Detect which cell encompasses the target text, then output its (X, Y) center coordinate. 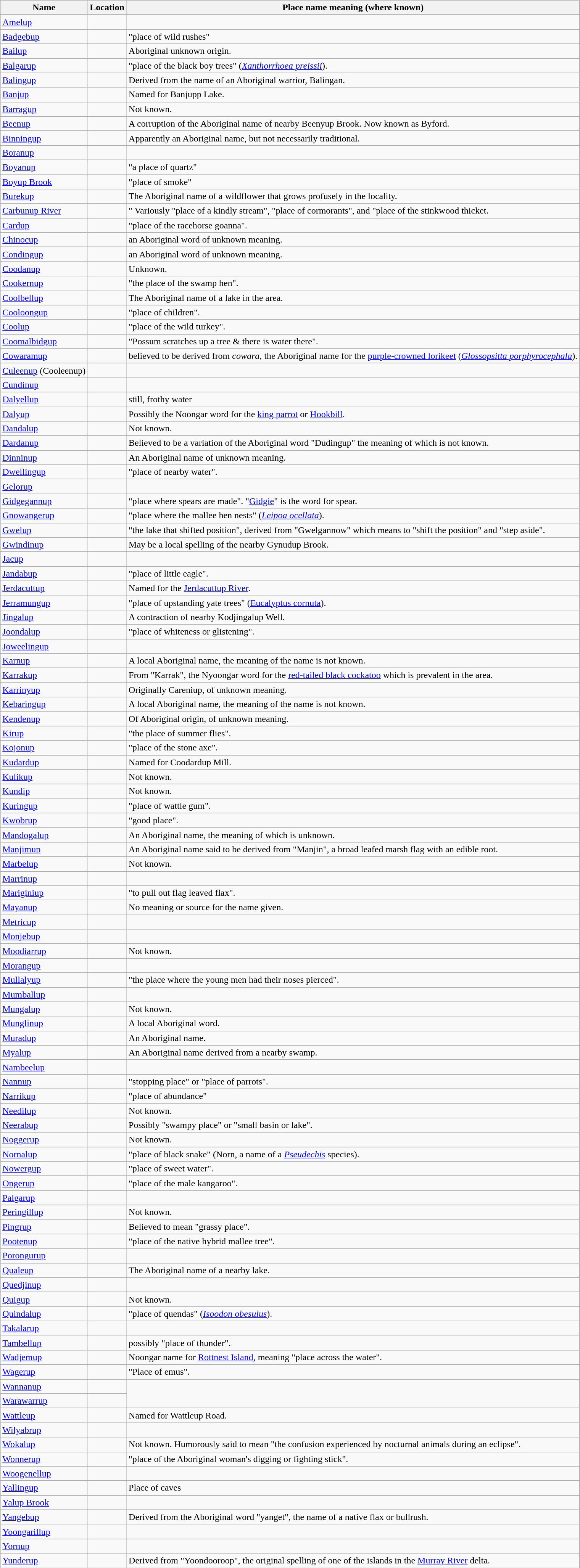
"place of wattle gum". (353, 806)
"a place of quartz" (353, 167)
Wokalup (44, 1444)
"stopping place" or "place of parrots". (353, 1081)
Kwobrup (44, 820)
possibly "place of thunder". (353, 1343)
Narrikup (44, 1096)
Gidgegannup (44, 501)
Carbunup River (44, 211)
Moodiarrup (44, 951)
Kirup (44, 733)
Mariginiup (44, 893)
Cowaramup (44, 356)
Warawarrup (44, 1401)
An Aboriginal name derived from a nearby swamp. (353, 1052)
Pootenup (44, 1241)
Noggerup (44, 1140)
Kuringup (44, 806)
Badgebup (44, 37)
Mungalup (44, 1009)
Quedjinup (44, 1285)
Marbelup (44, 864)
"place of quendas" (Isoodon obesulus). (353, 1314)
Banjup (44, 95)
believed to be derived from cowara, the Aboriginal name for the purple-crowned lorikeet (Glossopsitta porphyrocephala). (353, 356)
Named for the Jerdacuttup River. (353, 588)
"place of black snake" (Norn, a name of a Pseudechis species). (353, 1154)
Bailup (44, 51)
Takalarup (44, 1328)
Needilup (44, 1111)
Jacup (44, 559)
Yalup Brook (44, 1502)
"place of little eagle". (353, 574)
Amelup (44, 22)
Kebaringup (44, 704)
Joweelingup (44, 646)
Wattleup (44, 1415)
Boranup (44, 153)
Derived from "Yoondooroop", the original spelling of one of the islands in the Murray River delta. (353, 1560)
Monjebup (44, 937)
Apparently an Aboriginal name, but not necessarily traditional. (353, 138)
Quindalup (44, 1314)
Coolup (44, 327)
"good place". (353, 820)
"place of the male kangaroo". (353, 1183)
Believed to mean "grassy place". (353, 1227)
Manjimup (44, 849)
A local Aboriginal word. (353, 1023)
Ongerup (44, 1183)
"place of sweet water". (353, 1169)
Coomalbidgup (44, 341)
Myalup (44, 1052)
From "Karrak", the Nyoongar word for the red-tailed black cockatoo which is prevalent in the area. (353, 675)
Kulikup (44, 777)
Pingrup (44, 1227)
Derived from the Aboriginal word "yanget", the name of a native flax or bullrush. (353, 1517)
Cookernup (44, 283)
Quigup (44, 1299)
Karrakup (44, 675)
"the place where the young men had their noses pierced". (353, 980)
Cundinup (44, 385)
Balingup (44, 80)
An Aboriginal name. (353, 1038)
Jerdacuttup (44, 588)
Yallingup (44, 1488)
Dalyup (44, 414)
"place of nearby water". (353, 472)
Jerramungup (44, 602)
Nornalup (44, 1154)
Named for Wattleup Road. (353, 1415)
May be a local spelling of the nearby Gynudup Brook. (353, 545)
Metricup (44, 922)
Mullalyup (44, 980)
"place of the native hybrid mallee tree". (353, 1241)
The Aboriginal name of a nearby lake. (353, 1270)
Qualeup (44, 1270)
"place of upstanding yate trees" (Eucalyptus cornuta). (353, 602)
still, frothy water (353, 399)
Gwindinup (44, 545)
Mumballup (44, 994)
"place of abundance" (353, 1096)
An Aboriginal name of unknown meaning. (353, 458)
Cooloongup (44, 312)
Wannanup (44, 1386)
An Aboriginal name said to be derived from "Manjin", a broad leafed marsh flag with an edible root. (353, 849)
"the place of the swamp hen". (353, 283)
Boyanup (44, 167)
Muradup (44, 1038)
Place of caves (353, 1488)
"place of the racehorse goanna". (353, 225)
"the lake that shifted position", derived from "Gwelgannow" which means to "shift the position" and "step aside". (353, 530)
Morangup (44, 966)
Karrinyup (44, 690)
Yunderup (44, 1560)
Condingup (44, 254)
Kudardup (44, 762)
Coolbellup (44, 298)
Palgarup (44, 1198)
Derived from the name of an Aboriginal warrior, Balingan. (353, 80)
Boyup Brook (44, 182)
Nannup (44, 1081)
Karnup (44, 661)
Place name meaning (where known) (353, 8)
"place of smoke" (353, 182)
Possibly the Noongar word for the king parrot or Hookbill. (353, 414)
Wagerup (44, 1372)
Dinninup (44, 458)
Barragup (44, 109)
"place of wild rushes" (353, 37)
Nambeelup (44, 1067)
"place where the mallee hen nests" (Leipoa ocellata). (353, 516)
"place of the black boy trees" (Xanthorrhoea preissii). (353, 66)
Peringillup (44, 1212)
Coodanup (44, 269)
Not known. Humorously said to mean "the confusion experienced by nocturnal animals during an eclipse". (353, 1444)
Binningup (44, 138)
Nowergup (44, 1169)
Porongurup (44, 1256)
An Aboriginal name, the meaning of which is unknown. (353, 835)
Dardanup (44, 443)
Kundip (44, 791)
"Possum scratches up a tree & there is water there". (353, 341)
Yornup (44, 1546)
"place of the wild turkey". (353, 327)
Tambellup (44, 1343)
Culeenup (Cooleenup) (44, 370)
Of Aboriginal origin, of unknown meaning. (353, 719)
Balgarup (44, 66)
Named for Banjupp Lake. (353, 95)
Mayanup (44, 908)
Kendenup (44, 719)
Gwelup (44, 530)
A contraction of nearby Kodjingalup Well. (353, 617)
Kojonup (44, 748)
Originally Careniup, of unknown meaning. (353, 690)
"the place of summer flies". (353, 733)
Unknown. (353, 269)
Joondalup (44, 631)
Neerabup (44, 1125)
A corruption of the Aboriginal name of nearby Beenyup Brook. Now known as Byford. (353, 124)
Gelorup (44, 487)
"place of the Aboriginal woman's digging or fighting stick". (353, 1459)
Aboriginal unknown origin. (353, 51)
Wonnerup (44, 1459)
Dandalup (44, 429)
Wadjemup (44, 1358)
Possibly "swampy place" or "small basin or lake". (353, 1125)
Dalyellup (44, 399)
The Aboriginal name of a lake in the area. (353, 298)
Noongar name for Rottnest Island, meaning "place across the water". (353, 1358)
Mandogalup (44, 835)
Believed to be a variation of the Aboriginal word "Dudingup" the meaning of which is not known. (353, 443)
Dwellingup (44, 472)
Beenup (44, 124)
Munglinup (44, 1023)
"place where spears are made". "Gidgie" is the word for spear. (353, 501)
" Variously "place of a kindly stream", "place of cormorants", and "place of the stinkwood thicket. (353, 211)
Name (44, 8)
The Aboriginal name of a wildflower that grows profusely in the locality. (353, 196)
Gnowangerup (44, 516)
Woogenellup (44, 1473)
"to pull out flag leaved flax". (353, 893)
Named for Coodardup Mill. (353, 762)
"Place of emus". (353, 1372)
No meaning or source for the name given. (353, 908)
Yangebup (44, 1517)
Cardup (44, 225)
Marrinup (44, 878)
Jandabup (44, 574)
"place of the stone axe". (353, 748)
Location (107, 8)
Chinocup (44, 240)
"place of whiteness or glistening". (353, 631)
Yoongarillup (44, 1531)
Burekup (44, 196)
"place of children". (353, 312)
Jingalup (44, 617)
Wilyabrup (44, 1430)
